For the text-containing cell, return its midpoint in (X, Y) coordinate format. 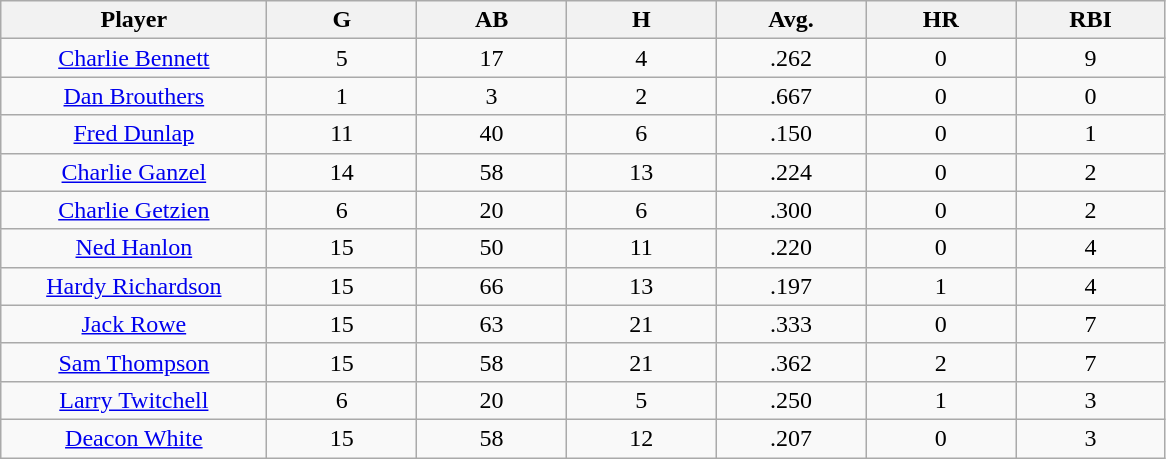
RBI (1091, 20)
.207 (791, 438)
9 (1091, 58)
.224 (791, 172)
Sam Thompson (134, 362)
.150 (791, 134)
Avg. (791, 20)
.250 (791, 400)
Deacon White (134, 438)
63 (492, 324)
66 (492, 286)
14 (342, 172)
.300 (791, 210)
Charlie Bennett (134, 58)
.197 (791, 286)
Dan Brouthers (134, 96)
50 (492, 248)
Larry Twitchell (134, 400)
Player (134, 20)
.362 (791, 362)
Jack Rowe (134, 324)
.220 (791, 248)
12 (641, 438)
Charlie Ganzel (134, 172)
.667 (791, 96)
HR (941, 20)
17 (492, 58)
40 (492, 134)
AB (492, 20)
G (342, 20)
Charlie Getzien (134, 210)
.262 (791, 58)
H (641, 20)
.333 (791, 324)
Hardy Richardson (134, 286)
Ned Hanlon (134, 248)
Fred Dunlap (134, 134)
